From the cell containing the given text, extract its center point as [X, Y] coordinate. 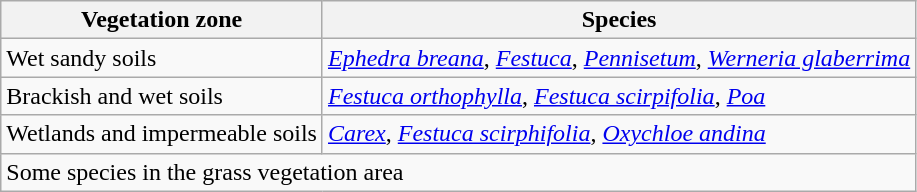
Festuca orthophylla, Festuca scirpifolia, Poa [618, 96]
Species [618, 20]
Wet sandy soils [162, 58]
Some species in the grass vegetation area [458, 172]
Ephedra breana, Festuca, Pennisetum, Werneria glaberrima [618, 58]
Carex, Festuca scirphifolia, Oxychloe andina [618, 134]
Wetlands and impermeable soils [162, 134]
Brackish and wet soils [162, 96]
Vegetation zone [162, 20]
